Locate the cell with the specified text and output its [X, Y] center coordinate. 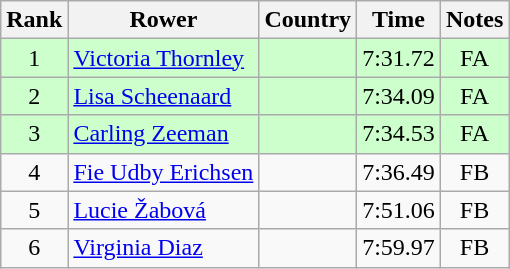
4 [34, 172]
1 [34, 58]
Virginia Diaz [164, 248]
Rower [164, 20]
5 [34, 210]
Lisa Scheenaard [164, 96]
Carling Zeeman [164, 134]
2 [34, 96]
3 [34, 134]
7:59.97 [399, 248]
7:51.06 [399, 210]
Fie Udby Erichsen [164, 172]
Time [399, 20]
7:31.72 [399, 58]
Lucie Žabová [164, 210]
Notes [474, 20]
Country [308, 20]
Victoria Thornley [164, 58]
6 [34, 248]
7:36.49 [399, 172]
Rank [34, 20]
7:34.53 [399, 134]
7:34.09 [399, 96]
